For the text-containing cell, return its midpoint in [X, Y] coordinate format. 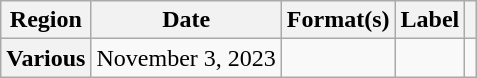
Region [46, 20]
Various [46, 58]
Label [430, 20]
Date [186, 20]
November 3, 2023 [186, 58]
Format(s) [338, 20]
